Extract the (x, y) coordinate from the center of the cell holding the provided text.  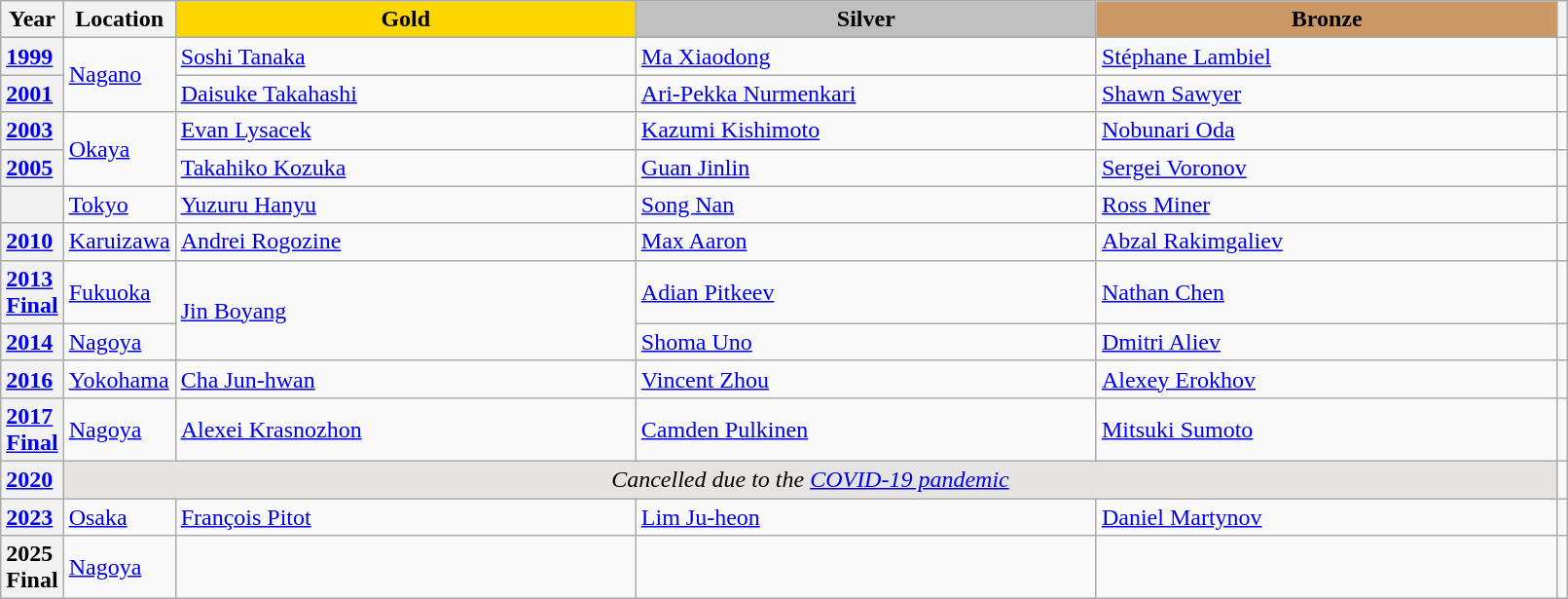
2001 (32, 94)
2014 (32, 342)
Lim Ju-heon (866, 517)
2013 Final (32, 292)
Yokohama (119, 379)
Year (32, 19)
Bronze (1326, 19)
1999 (32, 56)
2010 (32, 242)
Adian Pitkeev (866, 292)
Silver (866, 19)
Osaka (119, 517)
Andrei Rogozine (405, 242)
Takahiko Kozuka (405, 168)
Soshi Tanaka (405, 56)
Nathan Chen (1326, 292)
Song Nan (866, 205)
Okaya (119, 149)
Location (119, 19)
2020 (32, 479)
Daisuke Takahashi (405, 94)
2016 (32, 379)
Abzal Rakimgaliev (1326, 242)
Alexei Krasnozhon (405, 429)
Alexey Erokhov (1326, 379)
Karuizawa (119, 242)
Evan Lysacek (405, 131)
Daniel Martynov (1326, 517)
2005 (32, 168)
Vincent Zhou (866, 379)
Kazumi Kishimoto (866, 131)
Shoma Uno (866, 342)
Cha Jun-hwan (405, 379)
Nagano (119, 75)
Nobunari Oda (1326, 131)
Max Aaron (866, 242)
Ma Xiaodong (866, 56)
Tokyo (119, 205)
Ross Miner (1326, 205)
Jin Boyang (405, 310)
Gold (405, 19)
2003 (32, 131)
Sergei Voronov (1326, 168)
Shawn Sawyer (1326, 94)
Yuzuru Hanyu (405, 205)
2025 Final (32, 567)
2023 (32, 517)
Dmitri Aliev (1326, 342)
Mitsuki Sumoto (1326, 429)
Stéphane Lambiel (1326, 56)
Cancelled due to the COVID-19 pandemic (810, 479)
François Pitot (405, 517)
Guan Jinlin (866, 168)
Ari-Pekka Nurmenkari (866, 94)
Camden Pulkinen (866, 429)
2017 Final (32, 429)
Fukuoka (119, 292)
